Detect which cell encompasses the target text, then output its [X, Y] center coordinate. 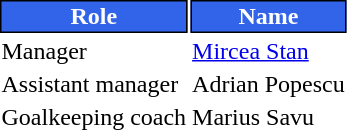
Role [94, 16]
Adrian Popescu [269, 84]
Assistant manager [94, 84]
Manager [94, 51]
Mircea Stan [269, 51]
Name [269, 16]
